Pinpoint the cell where the given text exists, returning its (X, Y) midpoint coordinate. 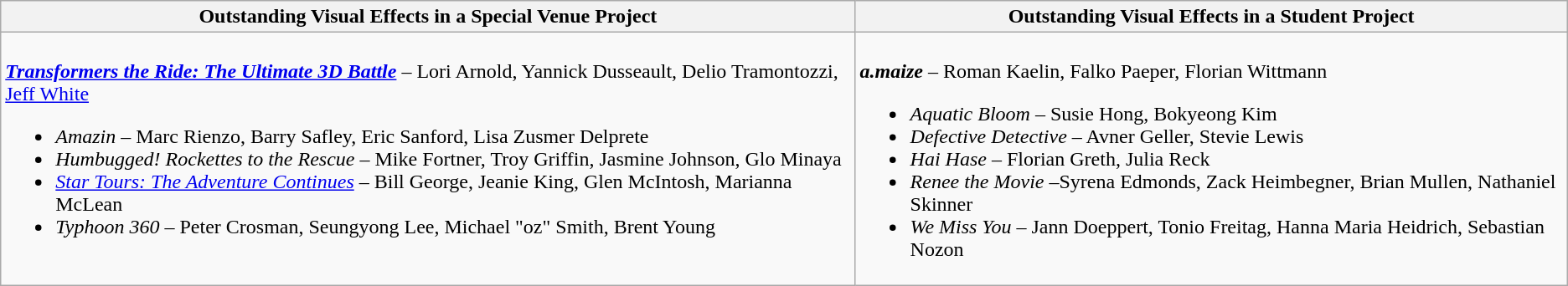
Outstanding Visual Effects in a Special Venue Project (428, 17)
Outstanding Visual Effects in a Student Project (1211, 17)
